Determine the (X, Y) coordinate at the center of the cell enclosing the given text.  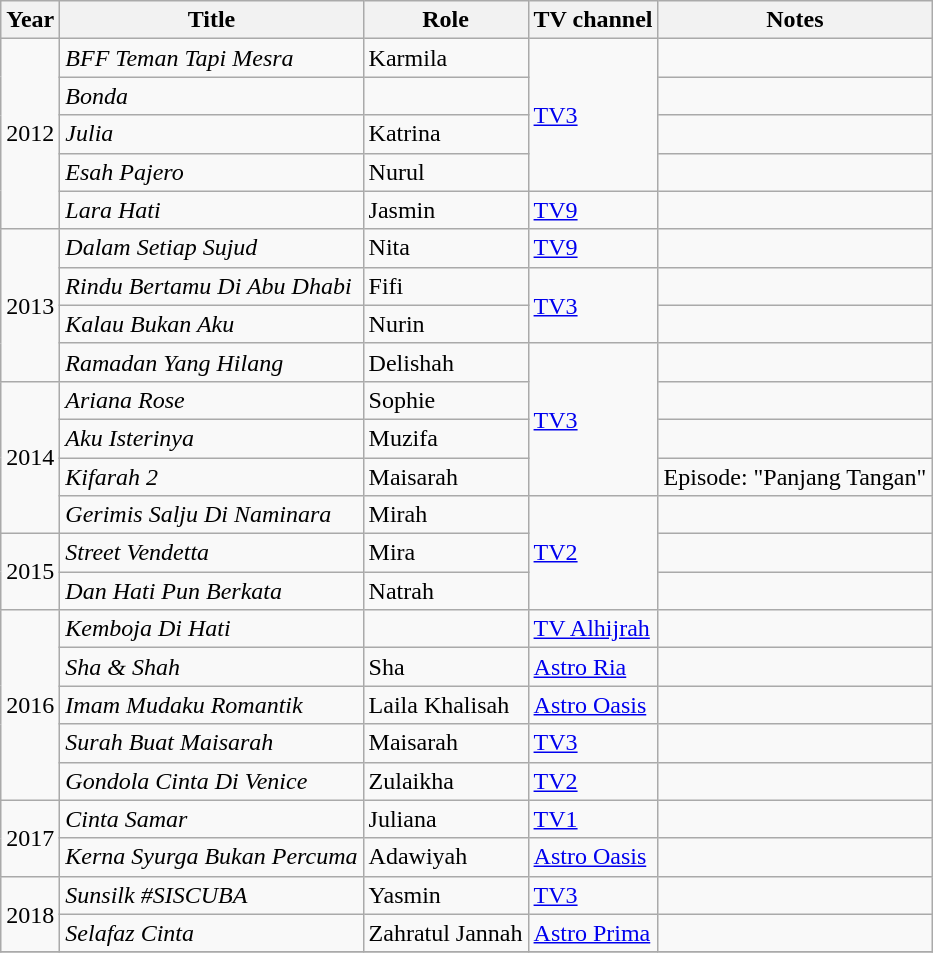
Zahratul Jannah (446, 933)
Yasmin (446, 895)
Cinta Samar (212, 819)
Kalau Bukan Aku (212, 324)
Juliana (446, 819)
2018 (30, 914)
2015 (30, 572)
Year (30, 20)
2017 (30, 838)
Kifarah 2 (212, 477)
Esah Pajero (212, 172)
Astro Ria (593, 667)
BFF Teman Tapi Mesra (212, 58)
Muzifa (446, 438)
Rindu Bertamu Di Abu Dhabi (212, 286)
Astro Prima (593, 933)
Natrah (446, 591)
Episode: "Panjang Tangan" (795, 477)
Karmila (446, 58)
Adawiyah (446, 857)
Sha & Shah (212, 667)
2012 (30, 134)
Surah Buat Maisarah (212, 743)
TV Alhijrah (593, 629)
Zulaikha (446, 781)
Ariana Rose (212, 400)
2014 (30, 457)
Ramadan Yang Hilang (212, 362)
Nurin (446, 324)
Kemboja Di Hati (212, 629)
Gerimis Salju Di Naminara (212, 515)
Mirah (446, 515)
Mira (446, 553)
Sha (446, 667)
Dan Hati Pun Berkata (212, 591)
2013 (30, 305)
Fifi (446, 286)
Sophie (446, 400)
Nita (446, 248)
TV channel (593, 20)
Lara Hati (212, 210)
Notes (795, 20)
Sunsilk #SISCUBA (212, 895)
Julia (212, 134)
Role (446, 20)
Bonda (212, 96)
Jasmin (446, 210)
Katrina (446, 134)
Kerna Syurga Bukan Percuma (212, 857)
2016 (30, 705)
Laila Khalisah (446, 705)
Nurul (446, 172)
Selafaz Cinta (212, 933)
Delishah (446, 362)
Imam Mudaku Romantik (212, 705)
TV1 (593, 819)
Aku Isterinya (212, 438)
Gondola Cinta Di Venice (212, 781)
Title (212, 20)
Dalam Setiap Sujud (212, 248)
Street Vendetta (212, 553)
